Locate the cell with the specified text and output its [X, Y] center coordinate. 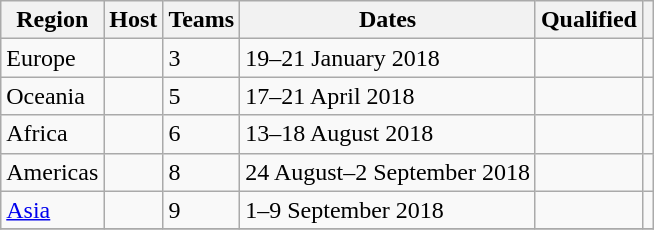
5 [202, 96]
Teams [202, 20]
19–21 January 2018 [388, 58]
17–21 April 2018 [388, 96]
6 [202, 134]
Qualified [588, 20]
24 August–2 September 2018 [388, 172]
9 [202, 210]
Asia [52, 210]
Oceania [52, 96]
Africa [52, 134]
Region [52, 20]
Host [134, 20]
3 [202, 58]
Americas [52, 172]
Dates [388, 20]
Europe [52, 58]
1–9 September 2018 [388, 210]
8 [202, 172]
13–18 August 2018 [388, 134]
